Provide the (X, Y) coordinate of the cell's center where the given text is located.  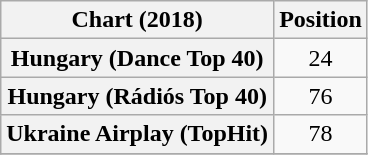
Chart (2018) (138, 20)
Ukraine Airplay (TopHit) (138, 134)
Hungary (Dance Top 40) (138, 58)
24 (321, 58)
78 (321, 134)
Position (321, 20)
Hungary (Rádiós Top 40) (138, 96)
76 (321, 96)
